Return [x, y] of the center of cell containing provided text 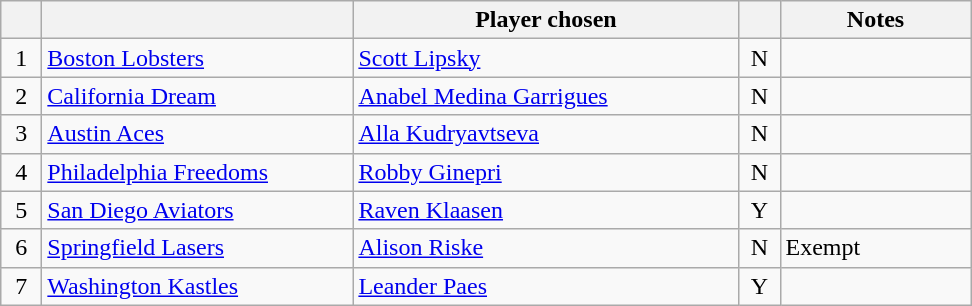
Raven Klaasen [546, 210]
3 [22, 134]
5 [22, 210]
Leander Paes [546, 286]
4 [22, 172]
Robby Ginepri [546, 172]
Exempt [876, 248]
Springfield Lasers [198, 248]
Alison Riske [546, 248]
Scott Lipsky [546, 58]
Boston Lobsters [198, 58]
California Dream [198, 96]
6 [22, 248]
San Diego Aviators [198, 210]
Notes [876, 20]
Player chosen [546, 20]
2 [22, 96]
Austin Aces [198, 134]
7 [22, 286]
Alla Kudryavtseva [546, 134]
1 [22, 58]
Washington Kastles [198, 286]
Philadelphia Freedoms [198, 172]
Anabel Medina Garrigues [546, 96]
